Detect which cell encompasses the target text, then output its [X, Y] center coordinate. 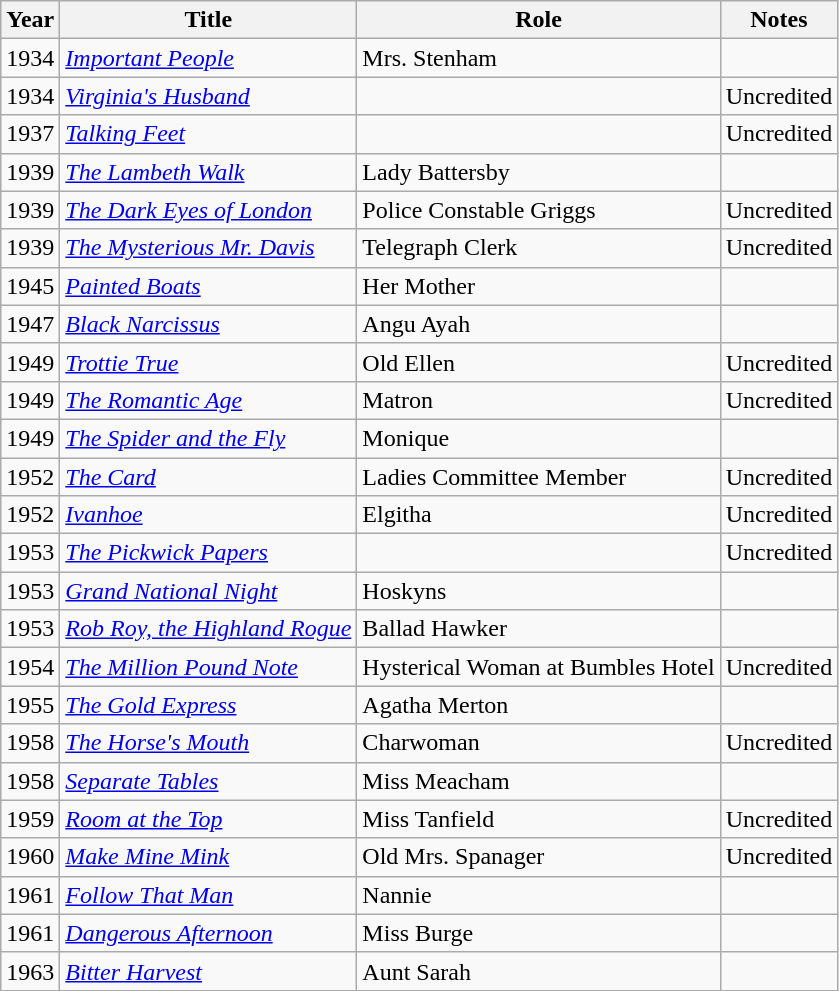
1945 [30, 286]
Police Constable Griggs [538, 210]
Nannie [538, 895]
Old Ellen [538, 362]
Miss Tanfield [538, 819]
Rob Roy, the Highland Rogue [208, 629]
Separate Tables [208, 781]
1937 [30, 134]
Elgitha [538, 515]
Ballad Hawker [538, 629]
Important People [208, 58]
Lady Battersby [538, 172]
Miss Meacham [538, 781]
Black Narcissus [208, 324]
Dangerous Afternoon [208, 933]
1959 [30, 819]
1947 [30, 324]
Her Mother [538, 286]
The Lambeth Walk [208, 172]
Hoskyns [538, 591]
Hysterical Woman at Bumbles Hotel [538, 667]
Bitter Harvest [208, 971]
Virginia's Husband [208, 96]
Grand National Night [208, 591]
1963 [30, 971]
Aunt Sarah [538, 971]
1960 [30, 857]
Matron [538, 400]
Year [30, 20]
Telegraph Clerk [538, 248]
The Mysterious Mr. Davis [208, 248]
The Romantic Age [208, 400]
Follow That Man [208, 895]
The Pickwick Papers [208, 553]
Title [208, 20]
Old Mrs. Spanager [538, 857]
Make Mine Mink [208, 857]
Ivanhoe [208, 515]
Role [538, 20]
Monique [538, 438]
The Card [208, 477]
1954 [30, 667]
The Gold Express [208, 705]
Notes [779, 20]
The Spider and the Fly [208, 438]
Angu Ayah [538, 324]
1955 [30, 705]
The Million Pound Note [208, 667]
Room at the Top [208, 819]
Talking Feet [208, 134]
The Horse's Mouth [208, 743]
Mrs. Stenham [538, 58]
Ladies Committee Member [538, 477]
Agatha Merton [538, 705]
Charwoman [538, 743]
The Dark Eyes of London [208, 210]
Trottie True [208, 362]
Painted Boats [208, 286]
Miss Burge [538, 933]
